Search for the cell housing the specified text and yield its (x, y) center coordinate. 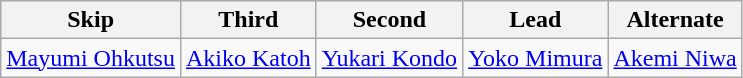
Yoko Mimura (536, 58)
Yukari Kondo (389, 58)
Skip (91, 20)
Mayumi Ohkutsu (91, 58)
Alternate (675, 20)
Third (248, 20)
Lead (536, 20)
Second (389, 20)
Akiko Katoh (248, 58)
Akemi Niwa (675, 58)
